Find where the given text appears and provide that cell's center as (X, Y) coordinate. 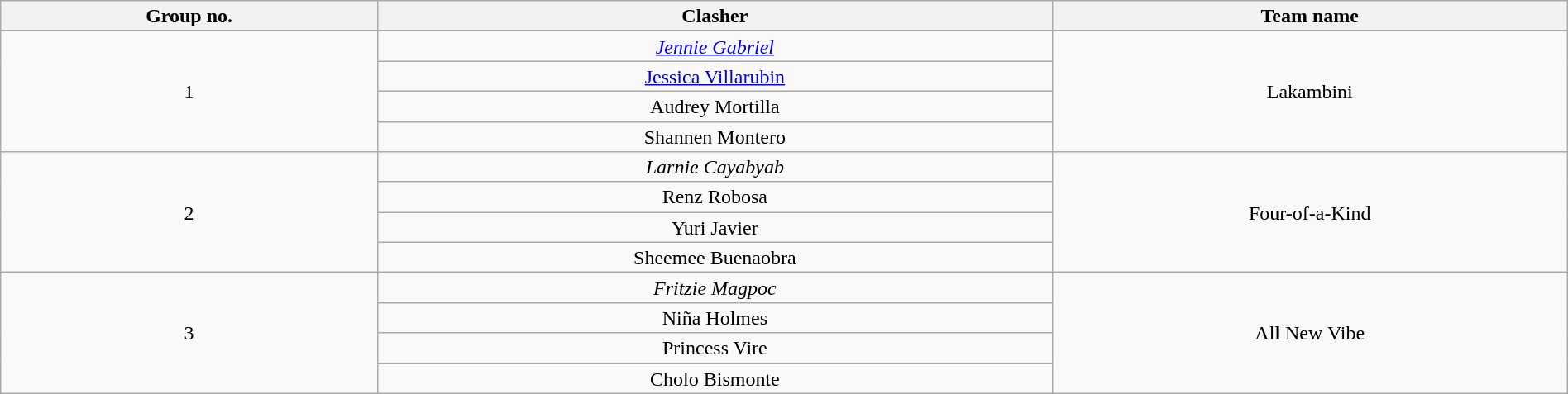
2 (189, 212)
Team name (1310, 17)
Yuri Javier (715, 228)
Renz Robosa (715, 197)
Jessica Villarubin (715, 76)
1 (189, 91)
Jennie Gabriel (715, 46)
Lakambini (1310, 91)
Niña Holmes (715, 317)
Four-of-a-Kind (1310, 212)
Audrey Mortilla (715, 106)
Cholo Bismonte (715, 378)
3 (189, 333)
Shannen Montero (715, 137)
Princess Vire (715, 349)
Fritzie Magpoc (715, 287)
Sheemee Buenaobra (715, 258)
Group no. (189, 17)
Clasher (715, 17)
All New Vibe (1310, 333)
Larnie Cayabyab (715, 167)
